Locate the cell with the specified text and output its [X, Y] center coordinate. 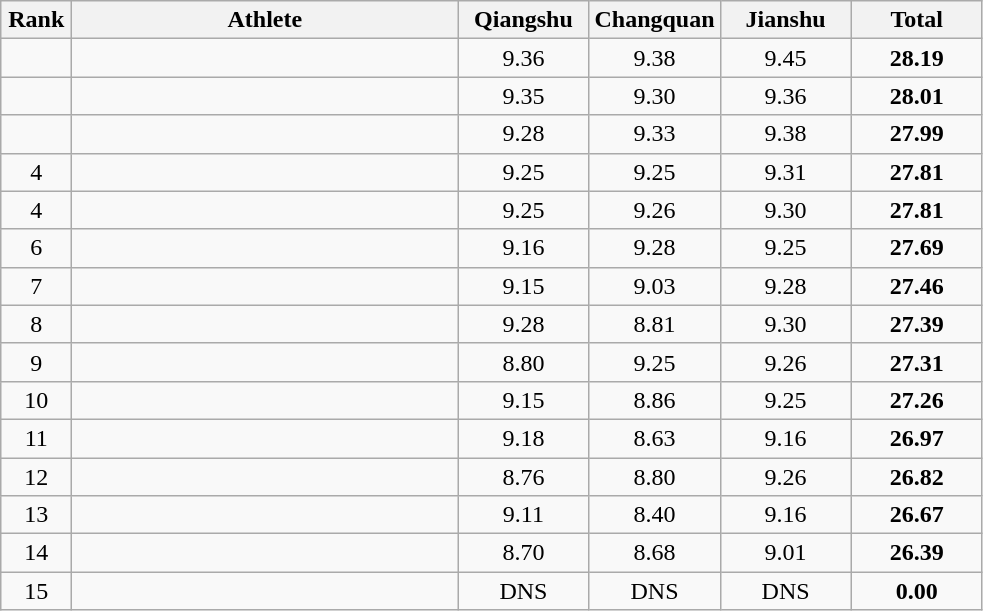
7 [36, 286]
9.18 [524, 438]
Qiangshu [524, 20]
26.67 [916, 515]
Jianshu [786, 20]
26.97 [916, 438]
9 [36, 362]
Total [916, 20]
27.46 [916, 286]
9.01 [786, 553]
9.11 [524, 515]
Changquan [654, 20]
Athlete [265, 20]
27.39 [916, 324]
8.70 [524, 553]
9.03 [654, 286]
15 [36, 591]
8.40 [654, 515]
8 [36, 324]
9.35 [524, 96]
8.81 [654, 324]
12 [36, 477]
8.63 [654, 438]
6 [36, 248]
10 [36, 400]
14 [36, 553]
9.31 [786, 172]
13 [36, 515]
27.31 [916, 362]
9.45 [786, 58]
27.99 [916, 134]
0.00 [916, 591]
8.86 [654, 400]
28.01 [916, 96]
8.76 [524, 477]
Rank [36, 20]
11 [36, 438]
26.39 [916, 553]
27.26 [916, 400]
26.82 [916, 477]
9.33 [654, 134]
28.19 [916, 58]
27.69 [916, 248]
8.68 [654, 553]
